Extract the (X, Y) coordinate from the center of the cell holding the provided text.  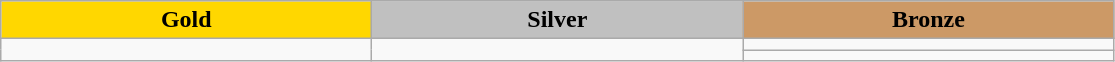
Bronze (928, 20)
Silver (558, 20)
Gold (186, 20)
